Identify which cell holds the provided text, then report its [X, Y] central coordinate. 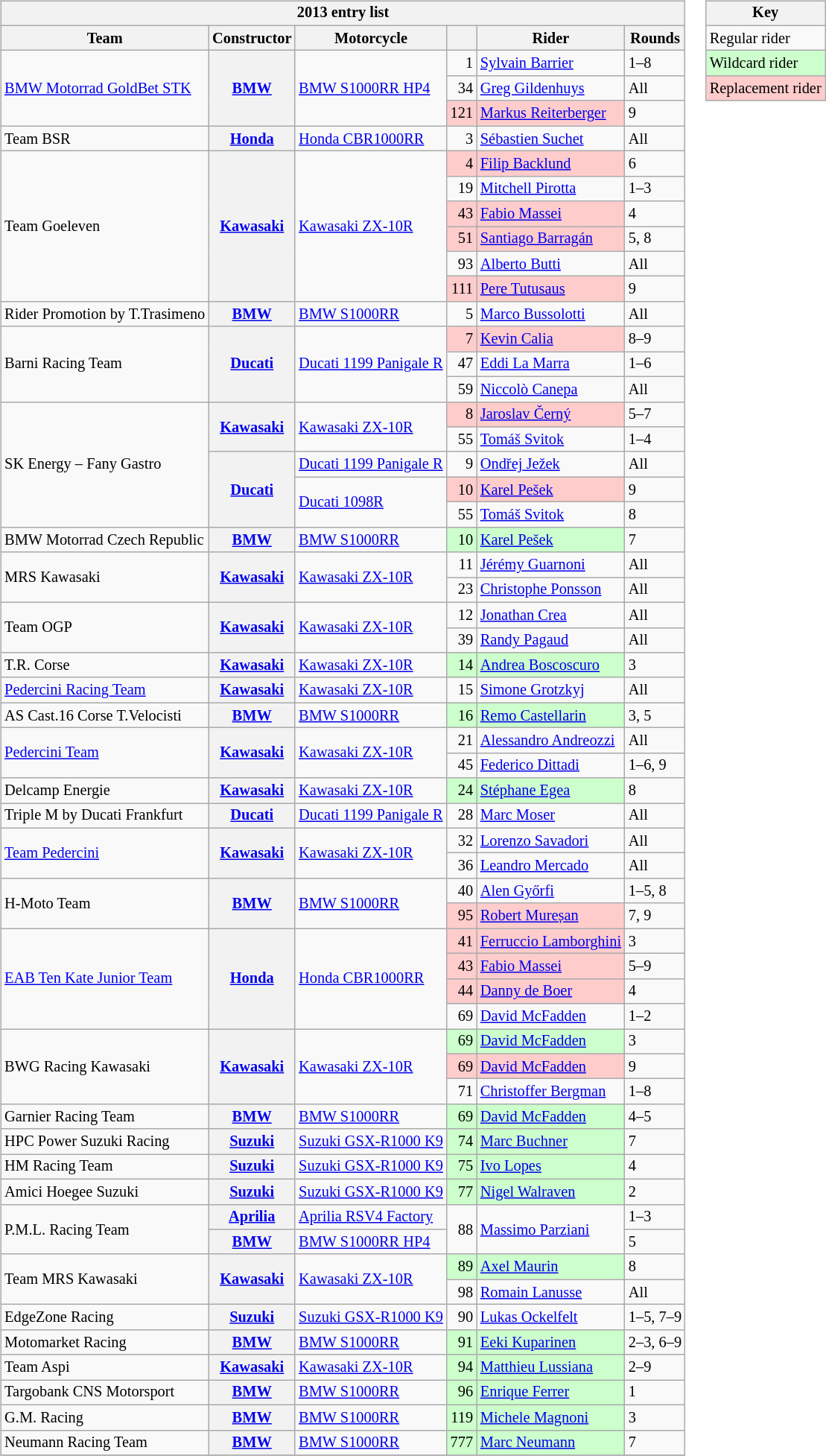
Targobank CNS Motorsport [104, 1393]
Pere Tutusaus [551, 289]
11 [462, 565]
77 [462, 1191]
BMW Motorrad Czech Republic [104, 539]
95 [462, 916]
Garnier Racing Team [104, 1117]
39 [462, 640]
Alberto Butti [551, 264]
47 [462, 364]
5–9 [655, 966]
AS Cast.16 Corse T.Velocisti [104, 715]
Lorenzo Savadori [551, 841]
90 [462, 1317]
111 [462, 289]
1–4 [655, 440]
94 [462, 1367]
Andrea Boscoscuro [551, 665]
5, 8 [655, 239]
Enrique Ferrer [551, 1393]
Marc Neumann [551, 1443]
Pedercini Racing Team [104, 690]
19 [462, 189]
Mitchell Pirotta [551, 189]
Rider [551, 38]
Robert Mureșan [551, 916]
3, 5 [655, 715]
777 [462, 1443]
2–3, 6–9 [655, 1342]
121 [462, 113]
Alessandro Andreozzi [551, 741]
Axel Maurin [551, 1267]
Team [104, 38]
88 [462, 1229]
Team BSR [104, 139]
Jonathan Crea [551, 615]
Key [766, 13]
34 [462, 89]
Regular rider [766, 38]
Romain Lanusse [551, 1292]
MRS Kawasaki [104, 577]
Ducati 1098R [371, 502]
Stéphane Egea [551, 791]
Constructor [252, 38]
Christoffer Bergman [551, 1092]
Greg Gildenhuys [551, 89]
51 [462, 239]
Barni Racing Team [104, 364]
15 [462, 690]
HPC Power Suzuki Racing [104, 1142]
Ivo Lopes [551, 1167]
G.M. Racing [104, 1417]
EAB Ten Kate Junior Team [104, 979]
Lukas Ockelfelt [551, 1317]
89 [462, 1267]
Triple M by Ducati Frankfurt [104, 816]
96 [462, 1393]
Markus Reiterberger [551, 113]
Massimo Parziani [551, 1229]
32 [462, 841]
Niccolò Canepa [551, 389]
P.M.L. Racing Team [104, 1229]
SK Energy – Fany Gastro [104, 464]
24 [462, 791]
H-Moto Team [104, 903]
Federico Dittadi [551, 765]
Eddi La Marra [551, 364]
Team MRS Kawasaki [104, 1279]
41 [462, 941]
36 [462, 866]
75 [462, 1167]
Rounds [655, 38]
Team OGP [104, 627]
16 [462, 715]
59 [462, 389]
Nigel Walraven [551, 1191]
Amici Hoegee Suzuki [104, 1191]
T.R. Corse [104, 665]
Replacement rider [766, 89]
Eeki Kuparinen [551, 1342]
Simone Grotzkyj [551, 690]
1–6, 9 [655, 765]
Pedercini Team [104, 753]
Wildcard rider [766, 63]
2–9 [655, 1367]
1–2 [655, 1016]
8–9 [655, 339]
Team Aspi [104, 1367]
Ferruccio Lamborghini [551, 941]
Team Pedercini [104, 852]
BWG Racing Kawasaki [104, 1067]
Santiago Barragán [551, 239]
Jaroslav Černý [551, 414]
Marc Moser [551, 816]
Danny de Boer [551, 991]
Leandro Mercado [551, 866]
7, 9 [655, 916]
Ondřej Ježek [551, 464]
BMW Motorrad GoldBet STK [104, 88]
Delcamp Energie [104, 791]
Michele Magnoni [551, 1417]
40 [462, 891]
1–5, 7–9 [655, 1317]
44 [462, 991]
98 [462, 1292]
Remo Castellarin [551, 715]
5–7 [655, 414]
HM Racing Team [104, 1167]
21 [462, 741]
91 [462, 1342]
Aprilia [252, 1217]
2013 entry list [343, 13]
Motorcycle [371, 38]
Marc Buchner [551, 1142]
Marco Bussolotti [551, 314]
1–5, 8 [655, 891]
Motomarket Racing [104, 1342]
28 [462, 816]
71 [462, 1092]
Team Goeleven [104, 227]
74 [462, 1142]
Filip Backlund [551, 164]
45 [462, 765]
Sébastien Suchet [551, 139]
Matthieu Lussiana [551, 1367]
93 [462, 264]
Jérémy Guarnoni [551, 565]
Rider Promotion by T.Trasimeno [104, 314]
4–5 [655, 1117]
1–6 [655, 364]
119 [462, 1417]
Christophe Ponsson [551, 590]
6 [655, 164]
Aprilia RSV4 Factory [371, 1217]
Kevin Calia [551, 339]
EdgeZone Racing [104, 1317]
Randy Pagaud [551, 640]
23 [462, 590]
Alen Győrfi [551, 891]
Neumann Racing Team [104, 1443]
2 [655, 1191]
12 [462, 615]
Sylvain Barrier [551, 63]
14 [462, 665]
